Locate the cell with the specified text and output its (X, Y) center coordinate. 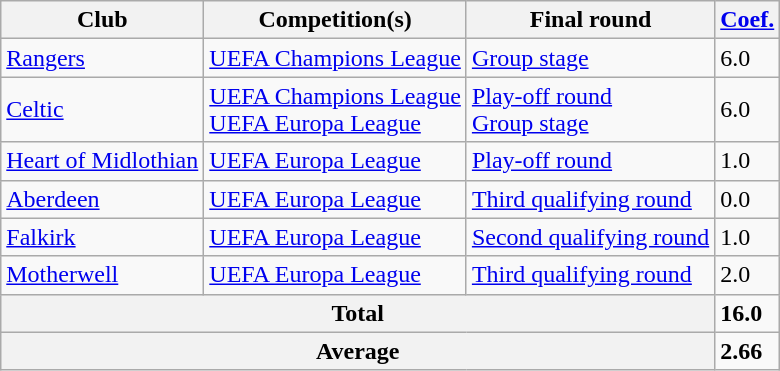
0.0 (748, 199)
Club (102, 20)
Heart of Midlothian (102, 161)
UEFA Champions League UEFA Europa League (336, 110)
Group stage (590, 58)
2.0 (748, 275)
Total (358, 313)
Coef. (748, 20)
Average (358, 351)
Second qualifying round (590, 237)
Play-off round Group stage (590, 110)
Play-off round (590, 161)
UEFA Champions League (336, 58)
Rangers (102, 58)
Competition(s) (336, 20)
2.66 (748, 351)
16.0 (748, 313)
Aberdeen (102, 199)
Falkirk (102, 237)
Celtic (102, 110)
Motherwell (102, 275)
Final round (590, 20)
